Scan for the cell matching the given text and deliver its (X, Y) coordinate at center. 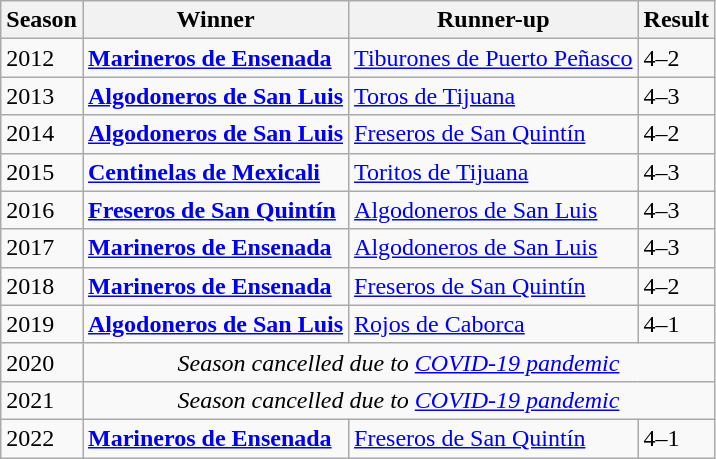
2021 (42, 400)
2018 (42, 286)
Toros de Tijuana (494, 96)
Tiburones de Puerto Peñasco (494, 58)
2019 (42, 324)
2016 (42, 210)
2013 (42, 96)
Winner (215, 20)
2020 (42, 362)
2022 (42, 438)
2017 (42, 248)
2012 (42, 58)
2015 (42, 172)
Rojos de Caborca (494, 324)
Toritos de Tijuana (494, 172)
Result (676, 20)
Centinelas de Mexicali (215, 172)
Runner-up (494, 20)
2014 (42, 134)
Season (42, 20)
